Determine the (x, y) coordinate at the center of the cell enclosing the given text.  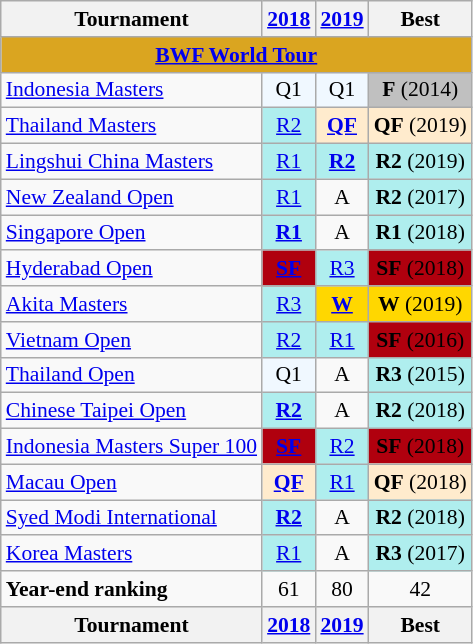
New Zealand Open (132, 197)
W (342, 304)
Syed Modi International (132, 518)
R2 (2017) (420, 197)
Hyderabad Open (132, 269)
Lingshui China Masters (132, 162)
Chinese Taipei Open (132, 411)
F (2014) (420, 90)
Singapore Open (132, 233)
Thailand Masters (132, 126)
Macau Open (132, 482)
QF (2018) (420, 482)
Thailand Open (132, 375)
80 (342, 589)
Indonesia Masters (132, 90)
Year-end ranking (132, 589)
42 (420, 589)
R2 (2019) (420, 162)
W (2019) (420, 304)
Vietnam Open (132, 340)
QF (2019) (420, 126)
R1 (2018) (420, 233)
SF (2016) (420, 340)
61 (288, 589)
Akita Masters (132, 304)
R3 (2017) (420, 554)
Korea Masters (132, 554)
R3 (2015) (420, 375)
BWF World Tour (236, 55)
Indonesia Masters Super 100 (132, 447)
